Identify which cell holds the provided text, then report its (X, Y) central coordinate. 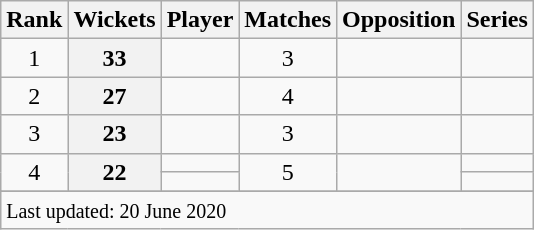
Opposition (399, 20)
1 (34, 58)
5 (288, 172)
Wickets (114, 20)
27 (114, 96)
Player (200, 20)
2 (34, 96)
Rank (34, 20)
23 (114, 134)
33 (114, 58)
22 (114, 172)
Last updated: 20 June 2020 (268, 210)
Matches (288, 20)
Series (497, 20)
